Pinpoint the cell where the given text exists, returning its [X, Y] midpoint coordinate. 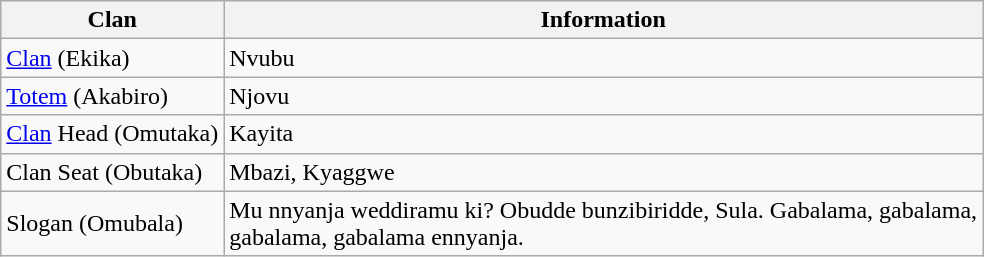
Mbazi, Kyaggwe [604, 172]
Clan Seat (Obutaka) [112, 172]
Clan (Ekika) [112, 58]
Kayita [604, 134]
Mu nnyanja weddiramu ki? Obudde bunzibiridde, Sula. Gabalama, gabalama,gabalama, gabalama ennyanja. [604, 224]
Slogan (Omubala) [112, 224]
Totem (Akabiro) [112, 96]
Information [604, 20]
Nvubu [604, 58]
Clan [112, 20]
Njovu [604, 96]
Clan Head (Omutaka) [112, 134]
